Pinpoint the cell where the given text exists, returning its (x, y) midpoint coordinate. 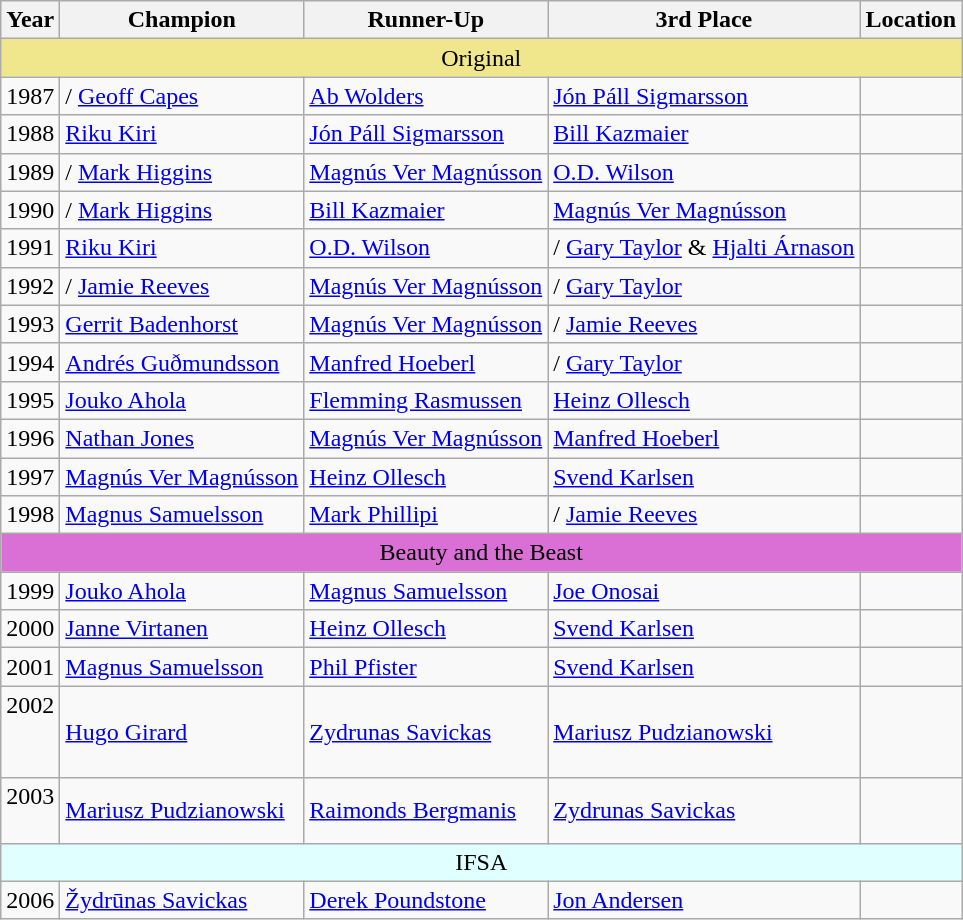
1991 (30, 248)
2002 (30, 732)
/ Gary Taylor & Hjalti Árnason (704, 248)
1995 (30, 400)
2001 (30, 667)
1998 (30, 515)
Beauty and the Beast (482, 553)
1992 (30, 286)
Location (911, 20)
Phil Pfister (426, 667)
Champion (182, 20)
Gerrit Badenhorst (182, 324)
/ Geoff Capes (182, 96)
Jon Andersen (704, 900)
Raimonds Bergmanis (426, 810)
1997 (30, 477)
1990 (30, 210)
1994 (30, 362)
3rd Place (704, 20)
Andrés Guðmundsson (182, 362)
Joe Onosai (704, 591)
Flemming Rasmussen (426, 400)
1996 (30, 438)
Runner-Up (426, 20)
Original (482, 58)
IFSA (482, 862)
2003 (30, 810)
1987 (30, 96)
1993 (30, 324)
Ab Wolders (426, 96)
2000 (30, 629)
1999 (30, 591)
Year (30, 20)
Nathan Jones (182, 438)
Hugo Girard (182, 732)
Mark Phillipi (426, 515)
Derek Poundstone (426, 900)
Janne Virtanen (182, 629)
1989 (30, 172)
2006 (30, 900)
Žydrūnas Savickas (182, 900)
1988 (30, 134)
